For the text-containing cell, return its midpoint in (x, y) coordinate format. 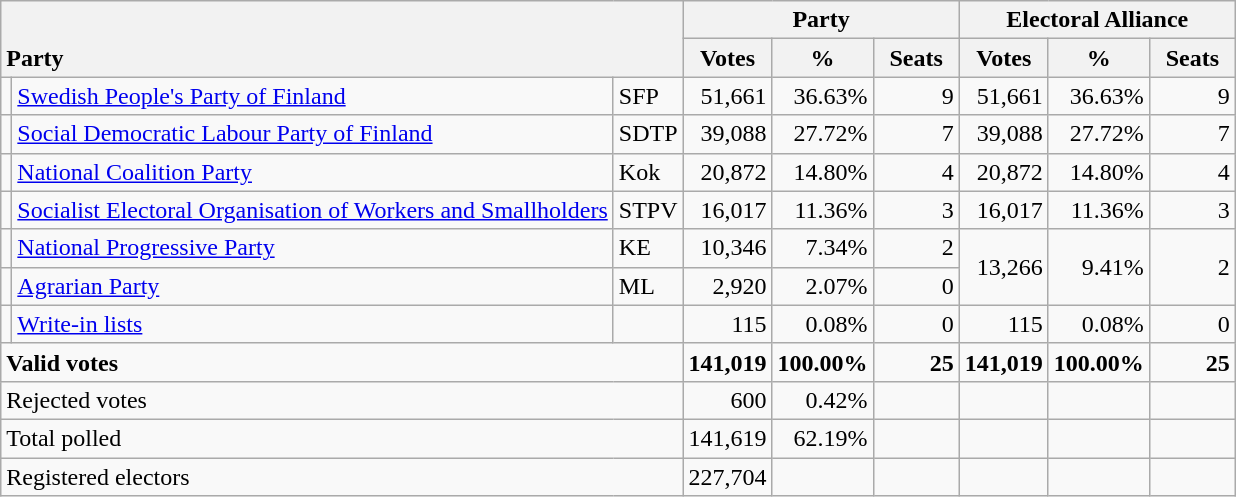
13,266 (1004, 267)
Rejected votes (342, 400)
62.19% (822, 438)
STPV (648, 210)
National Progressive Party (312, 248)
Registered electors (342, 477)
KE (648, 248)
227,704 (728, 477)
Electoral Alliance (1097, 20)
Total polled (342, 438)
9.41% (1098, 267)
Socialist Electoral Organisation of Workers and Smallholders (312, 210)
10,346 (728, 248)
National Coalition Party (312, 172)
2,920 (728, 286)
7.34% (822, 248)
141,619 (728, 438)
2.07% (822, 286)
Swedish People's Party of Finland (312, 96)
Valid votes (342, 362)
Social Democratic Labour Party of Finland (312, 134)
ML (648, 286)
Kok (648, 172)
SFP (648, 96)
Write-in lists (312, 324)
600 (728, 400)
Agrarian Party (312, 286)
SDTP (648, 134)
0.42% (822, 400)
